Find where the given text appears and provide that cell's center as [X, Y] coordinate. 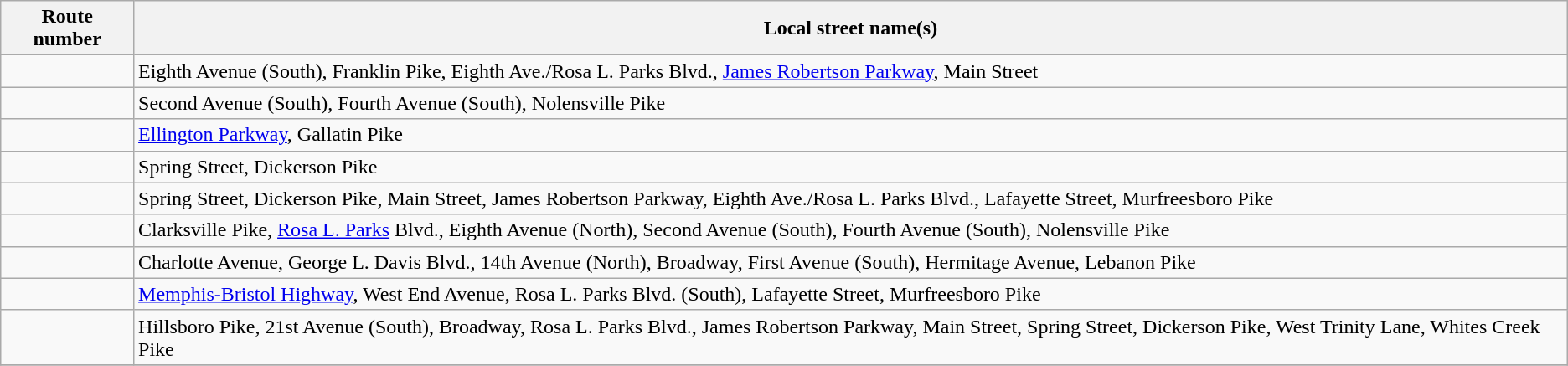
Second Avenue (South), Fourth Avenue (South), Nolensville Pike [851, 103]
Local street name(s) [851, 28]
Clarksville Pike, Rosa L. Parks Blvd., Eighth Avenue (North), Second Avenue (South), Fourth Avenue (South), Nolensville Pike [851, 230]
Eighth Avenue (South), Franklin Pike, Eighth Ave./Rosa L. Parks Blvd., James Robertson Parkway, Main Street [851, 71]
Memphis-Bristol Highway, West End Avenue, Rosa L. Parks Blvd. (South), Lafayette Street, Murfreesboro Pike [851, 294]
Spring Street, Dickerson Pike [851, 167]
Ellington Parkway, Gallatin Pike [851, 135]
Charlotte Avenue, George L. Davis Blvd., 14th Avenue (North), Broadway, First Avenue (South), Hermitage Avenue, Lebanon Pike [851, 262]
Route number [67, 28]
Spring Street, Dickerson Pike, Main Street, James Robertson Parkway, Eighth Ave./Rosa L. Parks Blvd., Lafayette Street, Murfreesboro Pike [851, 198]
